Return (X, Y) of the center of cell containing provided text 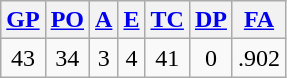
A (104, 20)
.902 (258, 58)
DP (210, 20)
FA (258, 20)
3 (104, 58)
41 (167, 58)
E (132, 20)
4 (132, 58)
0 (210, 58)
43 (23, 58)
34 (67, 58)
PO (67, 20)
TC (167, 20)
GP (23, 20)
